Output the (x, y) coordinate of the center of the cell containing the given text.  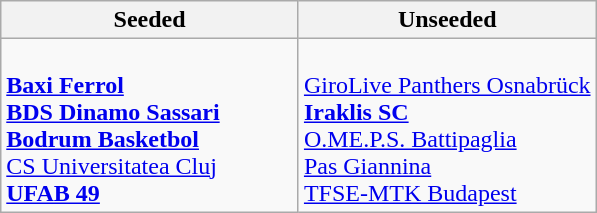
GiroLive Panthers Osnabrück Iraklis SC O.ME.P.S. Battipaglia Pas Giannina TFSE-MTK Budapest (447, 126)
Baxi Ferrol BDS Dinamo Sassari Bodrum Basketbol CS Universitatea Cluj UFAB 49 (150, 126)
Unseeded (447, 20)
Seeded (150, 20)
